Detect which cell encompasses the target text, then output its (X, Y) center coordinate. 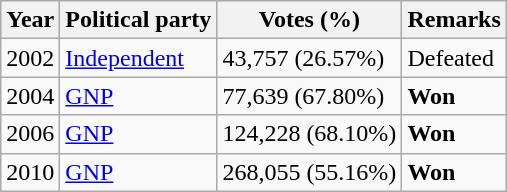
Defeated (454, 58)
Votes (%) (310, 20)
Independent (138, 58)
Year (30, 20)
124,228 (68.10%) (310, 134)
43,757 (26.57%) (310, 58)
77,639 (67.80%) (310, 96)
2002 (30, 58)
Remarks (454, 20)
2004 (30, 96)
Political party (138, 20)
2006 (30, 134)
268,055 (55.16%) (310, 172)
2010 (30, 172)
